Find where the given text appears and provide that cell's center as (X, Y) coordinate. 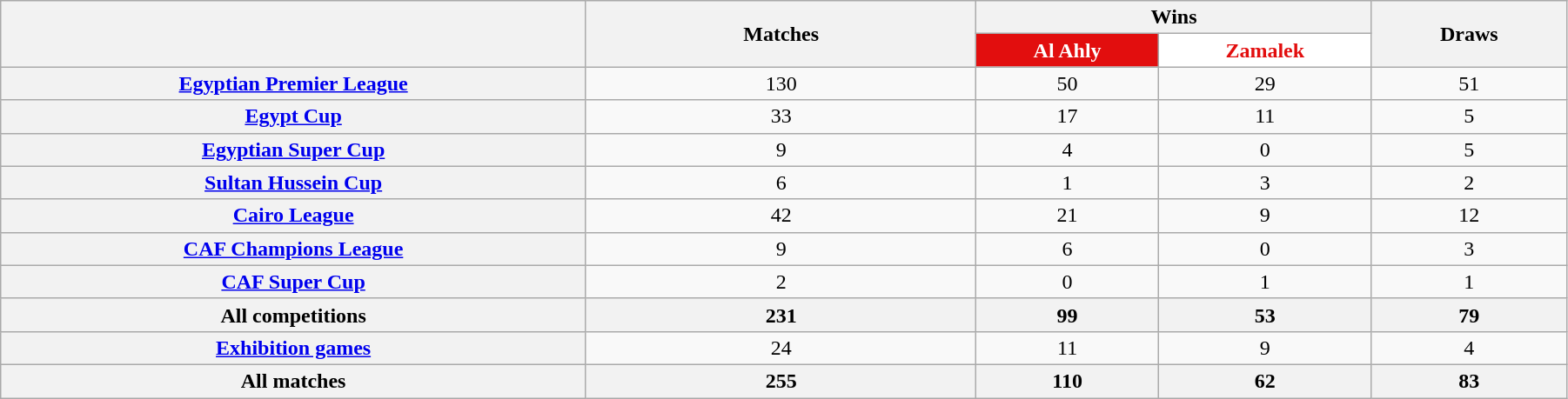
79 (1469, 315)
110 (1067, 381)
Egyptian Super Cup (294, 150)
62 (1265, 381)
29 (1265, 83)
Cairo League (294, 216)
17 (1067, 116)
Al Ahly (1067, 50)
42 (781, 216)
83 (1469, 381)
130 (781, 83)
CAF Champions League (294, 249)
All competitions (294, 315)
Sultan Hussein Cup (294, 183)
Wins (1174, 17)
Egyptian Premier League (294, 83)
Egypt Cup (294, 116)
231 (781, 315)
21 (1067, 216)
Exhibition games (294, 348)
53 (1265, 315)
12 (1469, 216)
50 (1067, 83)
Zamalek (1265, 50)
51 (1469, 83)
Matches (781, 34)
24 (781, 348)
33 (781, 116)
CAF Super Cup (294, 282)
All matches (294, 381)
Draws (1469, 34)
99 (1067, 315)
255 (781, 381)
